Determine the (X, Y) coordinate at the center of the cell enclosing the given text.  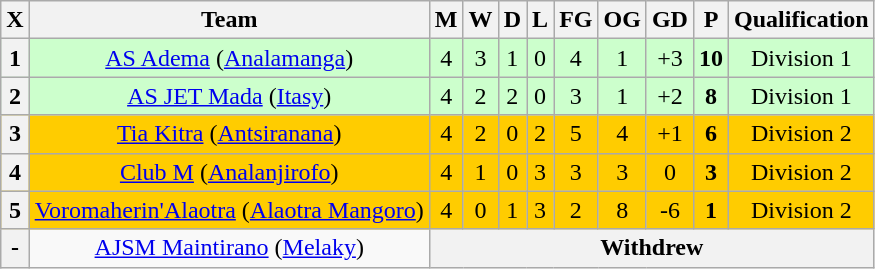
M (446, 20)
Qualification (802, 20)
+2 (670, 96)
D (512, 20)
6 (710, 134)
GD (670, 20)
Club M (Analanjirofo) (229, 172)
-6 (670, 210)
+3 (670, 58)
OG (622, 20)
AJSM Maintirano (Melaky) (229, 248)
10 (710, 58)
X (15, 20)
Team (229, 20)
AS Adema (Analamanga) (229, 58)
Tia Kitra (Antsiranana) (229, 134)
Withdrew (652, 248)
L (540, 20)
- (15, 248)
Voromaherin'Alaotra (Alaotra Mangoro) (229, 210)
FG (576, 20)
W (480, 20)
+1 (670, 134)
P (710, 20)
AS JET Mada (Itasy) (229, 96)
